Search for the cell housing the specified text and yield its [x, y] center coordinate. 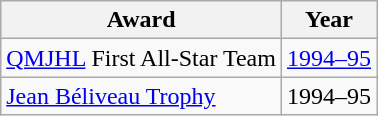
Jean Béliveau Trophy [142, 96]
Year [328, 20]
QMJHL First All-Star Team [142, 58]
Award [142, 20]
